Capture the cell that displays the provided text and extract its [x, y] central coordinate. 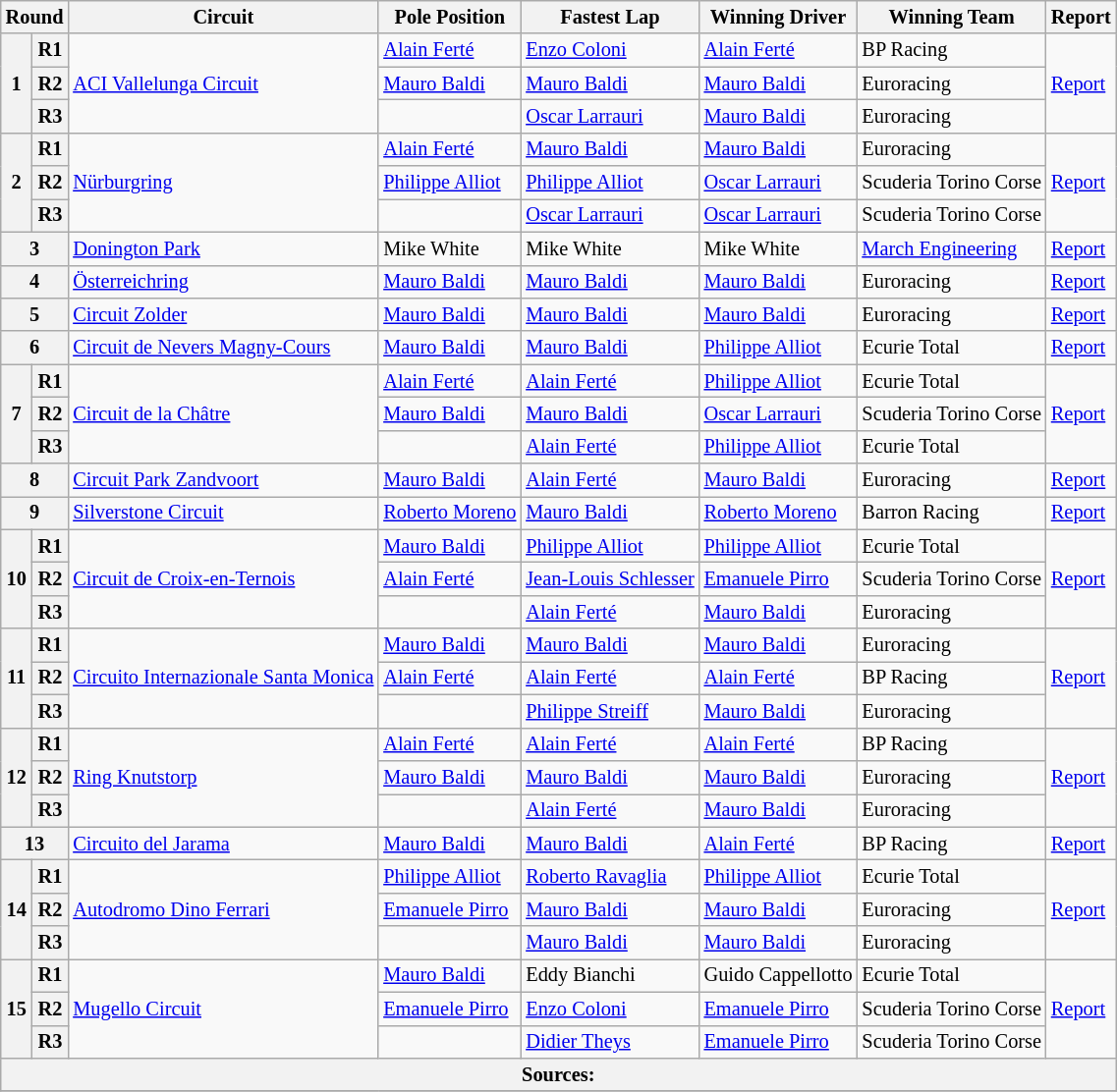
Nürburgring [223, 183]
Circuit de la Châtre [223, 414]
15 [17, 1008]
8 [35, 480]
Donington Park [223, 248]
1 [17, 82]
ACI Vallelunga Circuit [223, 82]
Winning Team [951, 17]
Jean-Louis Schlesser [609, 578]
Circuit de Croix-en-Ternois [223, 579]
Barron Racing [951, 513]
5 [35, 314]
3 [35, 248]
Circuito Internazionale Santa Monica [223, 678]
Roberto Ravaglia [609, 876]
11 [17, 678]
Fastest Lap [609, 17]
12 [17, 778]
Circuit Park Zandvoort [223, 480]
Circuito del Jarama [223, 844]
Circuit Zolder [223, 314]
10 [17, 579]
2 [17, 183]
Winning Driver [778, 17]
Österreichring [223, 282]
Didier Theys [609, 1042]
6 [35, 348]
Mugello Circuit [223, 1008]
Sources: [558, 1074]
March Engineering [951, 248]
Eddy Bianchi [609, 975]
Silverstone Circuit [223, 513]
Pole Position [450, 17]
Philippe Streiff [609, 711]
Ring Knutstorp [223, 778]
Autodromo Dino Ferrari [223, 909]
Circuit [223, 17]
4 [35, 282]
7 [17, 414]
13 [35, 844]
14 [17, 909]
Round [35, 17]
Guido Cappellotto [778, 975]
9 [35, 513]
Circuit de Nevers Magny-Cours [223, 348]
